Provide the [x, y] coordinate of the cell's center where the given text is located.  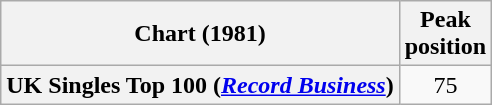
75 [445, 85]
UK Singles Top 100 (Record Business) [200, 85]
Chart (1981) [200, 34]
Peakposition [445, 34]
